Pinpoint the cell where the given text exists, returning its (X, Y) midpoint coordinate. 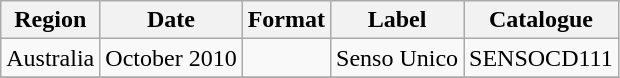
October 2010 (171, 58)
Senso Unico (398, 58)
Australia (50, 58)
Label (398, 20)
Format (286, 20)
Catalogue (542, 20)
SENSOCD111 (542, 58)
Region (50, 20)
Date (171, 20)
